From the cell containing the given text, extract its center point as (X, Y) coordinate. 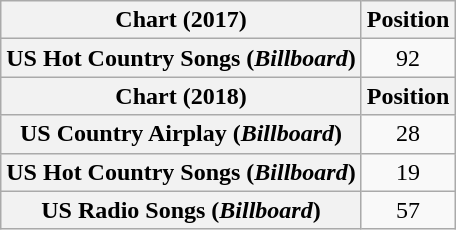
US Country Airplay (Billboard) (181, 134)
19 (408, 172)
US Radio Songs (Billboard) (181, 210)
92 (408, 58)
28 (408, 134)
57 (408, 210)
Chart (2018) (181, 96)
Chart (2017) (181, 20)
